Return (X, Y) of the center of cell containing provided text 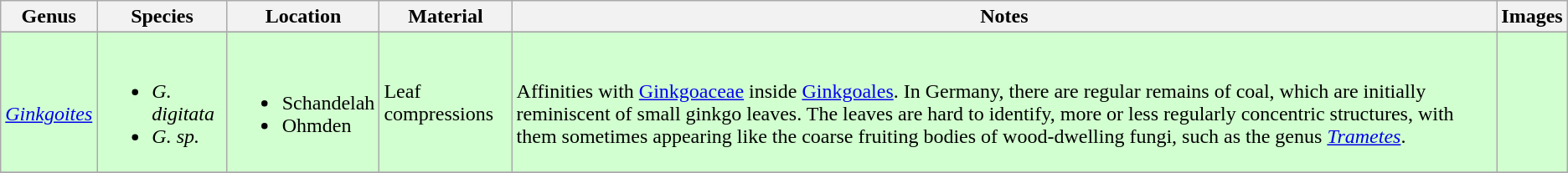
Species (162, 17)
Material (446, 17)
Images (1532, 17)
Genus (49, 17)
Notes (1004, 17)
Ginkgoites (49, 102)
Leaf compressions (446, 102)
SchandelahOhmden (303, 102)
Location (303, 17)
G. digitataG. sp. (162, 102)
